Pinpoint the cell where the given text exists, returning its (X, Y) midpoint coordinate. 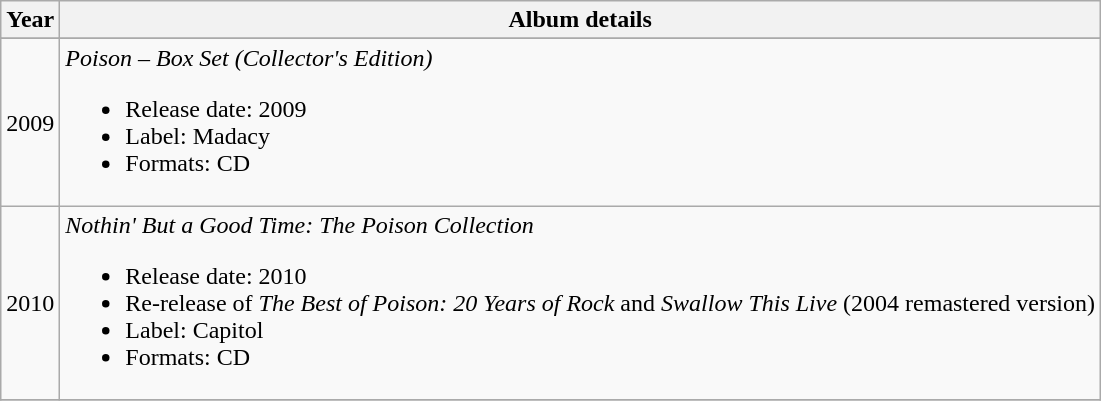
Poison – Box Set (Collector's Edition)Release date: 2009Label: MadacyFormats: CD (580, 122)
Year (30, 20)
Album details (580, 20)
2010 (30, 303)
2009 (30, 122)
